Locate the cell with the specified text and output its (X, Y) center coordinate. 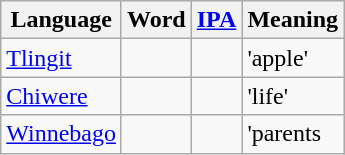
'apple' (293, 58)
Tlingit (62, 58)
'life' (293, 96)
Word (156, 20)
'parents (293, 134)
IPA (216, 20)
Chiwere (62, 96)
Language (62, 20)
Meaning (293, 20)
Winnebago (62, 134)
